Determine the [X, Y] coordinate at the center of the cell enclosing the given text.  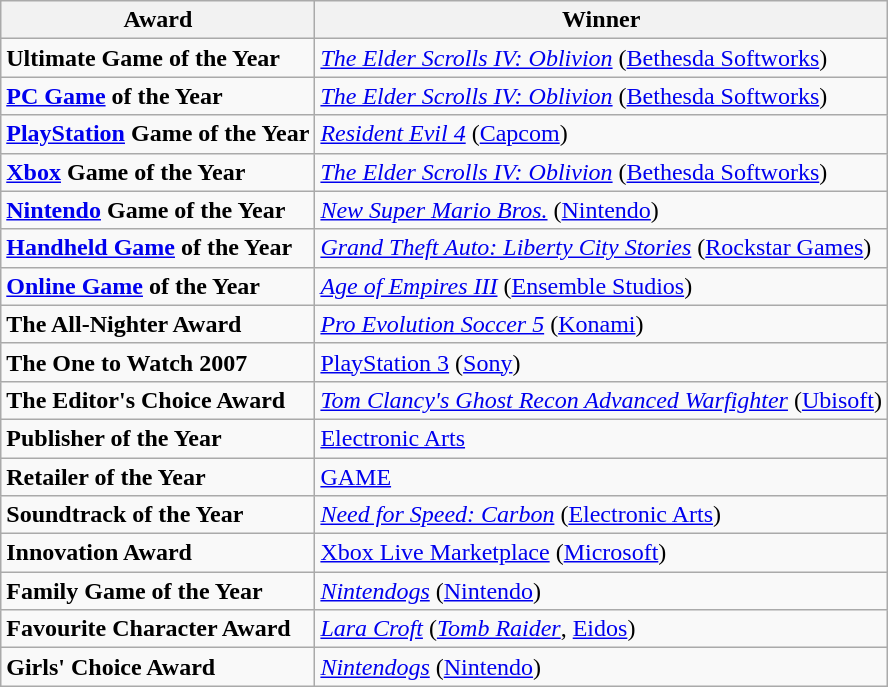
Handheld Game of the Year [158, 248]
PlayStation 3 (Sony) [602, 362]
Ultimate Game of the Year [158, 58]
Online Game of the Year [158, 286]
Resident Evil 4 (Capcom) [602, 134]
Pro Evolution Soccer 5 (Konami) [602, 324]
Girls' Choice Award [158, 667]
Xbox Live Marketplace (Microsoft) [602, 553]
Retailer of the Year [158, 477]
Electronic Arts [602, 438]
Grand Theft Auto: Liberty City Stories (Rockstar Games) [602, 248]
Soundtrack of the Year [158, 515]
PC Game of the Year [158, 96]
New Super Mario Bros. (Nintendo) [602, 210]
The All-Nighter Award [158, 324]
GAME [602, 477]
Favourite Character Award [158, 629]
PlayStation Game of the Year [158, 134]
Publisher of the Year [158, 438]
Award [158, 20]
Innovation Award [158, 553]
The Editor's Choice Award [158, 400]
Winner [602, 20]
Tom Clancy's Ghost Recon Advanced Warfighter (Ubisoft) [602, 400]
Need for Speed: Carbon (Electronic Arts) [602, 515]
Xbox Game of the Year [158, 172]
Lara Croft (Tomb Raider, Eidos) [602, 629]
Age of Empires III (Ensemble Studios) [602, 286]
Family Game of the Year [158, 591]
Nintendo Game of the Year [158, 210]
The One to Watch 2007 [158, 362]
